Pinpoint the cell where the given text exists, returning its (x, y) midpoint coordinate. 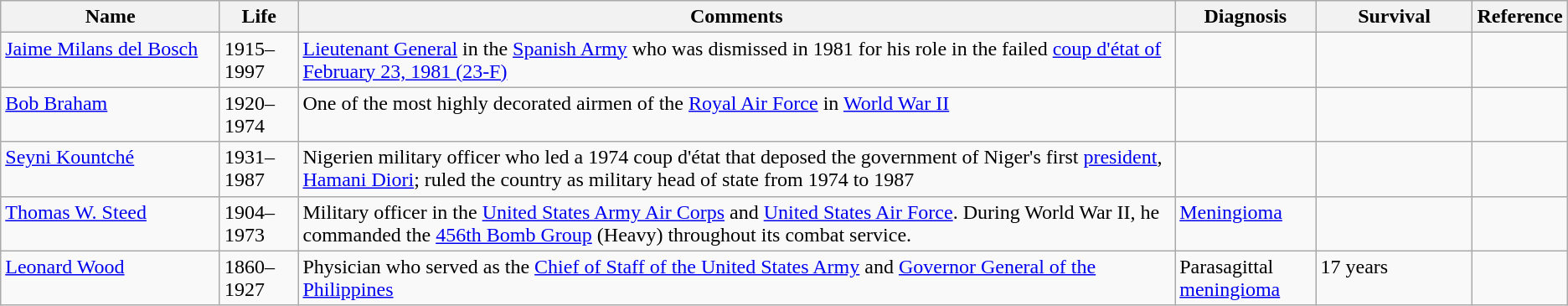
Parasagittal meningioma (1246, 278)
Bob Braham (111, 114)
Diagnosis (1246, 17)
Life (258, 17)
Meningioma (1246, 223)
Comments (737, 17)
1931–1987 (258, 169)
1904–1973 (258, 223)
Survival (1394, 17)
Lieutenant General in the Spanish Army who was dismissed in 1981 for his role in the failed coup d'état of February 23, 1981 (23-F) (737, 60)
1915–1997 (258, 60)
Physician who served as the Chief of Staff of the United States Army and Governor General of the Philippines (737, 278)
Thomas W. Steed (111, 223)
1920–1974 (258, 114)
Jaime Milans del Bosch (111, 60)
Name (111, 17)
Reference (1519, 17)
Leonard Wood (111, 278)
1860–1927 (258, 278)
Seyni Kountché (111, 169)
One of the most highly decorated airmen of the Royal Air Force in World War II (737, 114)
17 years (1394, 278)
